Return (x, y) of the center of cell containing provided text 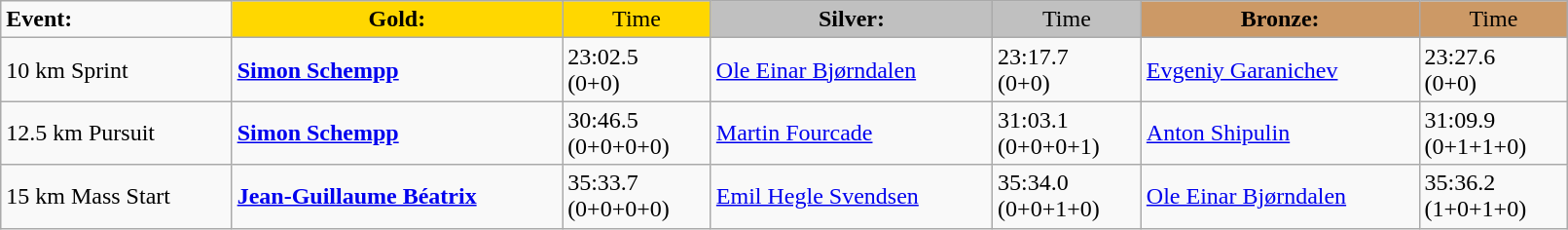
15 km Mass Start (117, 197)
Anton Shipulin (1280, 133)
35:36.2(1+0+1+0) (1493, 197)
Emil Hegle Svendsen (851, 197)
Bronze: (1280, 19)
Gold: (397, 19)
31:09.9(0+1+1+0) (1493, 133)
Evgeniy Garanichev (1280, 70)
Silver: (851, 19)
10 km Sprint (117, 70)
Martin Fourcade (851, 133)
35:34.0(0+0+1+0) (1067, 197)
12.5 km Pursuit (117, 133)
23:17.7(0+0) (1067, 70)
23:02.5(0+0) (637, 70)
31:03.1(0+0+0+1) (1067, 133)
Event: (117, 19)
30:46.5(0+0+0+0) (637, 133)
Jean-Guillaume Béatrix (397, 197)
23:27.6(0+0) (1493, 70)
35:33.7(0+0+0+0) (637, 197)
